For the text-containing cell, return its midpoint in (X, Y) coordinate format. 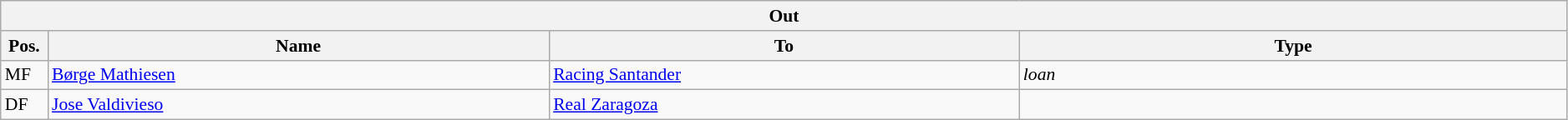
loan (1293, 75)
Real Zaragoza (784, 105)
Type (1293, 46)
Name (298, 46)
Pos. (24, 46)
MF (24, 75)
DF (24, 105)
Racing Santander (784, 75)
Jose Valdivieso (298, 105)
To (784, 46)
Børge Mathiesen (298, 75)
Out (784, 16)
